Extract the (X, Y) coordinate from the center of the cell holding the provided text.  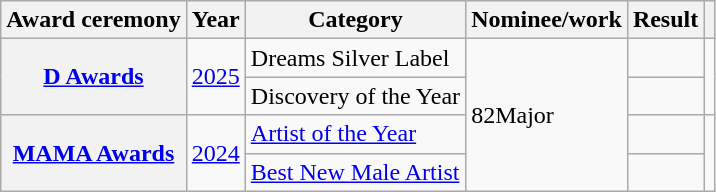
2025 (216, 77)
Result (665, 20)
Award ceremony (94, 20)
Discovery of the Year (355, 96)
2024 (216, 153)
Dreams Silver Label (355, 58)
Nominee/work (547, 20)
Best New Male Artist (355, 172)
82Major (547, 115)
MAMA Awards (94, 153)
Category (355, 20)
Artist of the Year (355, 134)
Year (216, 20)
D Awards (94, 77)
